Output the [X, Y] coordinate of the center of the cell containing the given text.  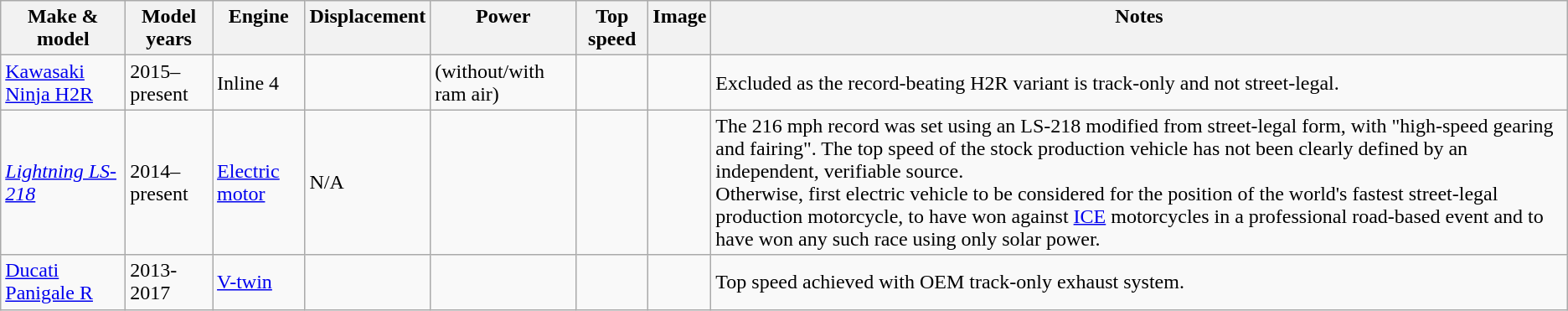
(without/with ram air) [503, 82]
Power [503, 29]
Engine [259, 29]
Displacement [368, 29]
Kawasaki Ninja H2R [64, 82]
Excluded as the record-beating H2R variant is track-only and not street-legal. [1139, 82]
Inline 4 [259, 82]
Model years [169, 29]
2015–present [169, 82]
Electric motor [259, 183]
Top speed [612, 29]
V-twin [259, 282]
Notes [1139, 29]
Lightning LS-218 [64, 183]
Make & model [64, 29]
2013-2017 [169, 282]
Top speed achieved with OEM track-only exhaust system. [1139, 282]
2014–present [169, 183]
Ducati Panigale R [64, 282]
Image [680, 29]
N/A [368, 183]
